Extract the (X, Y) coordinate from the center of the cell holding the provided text.  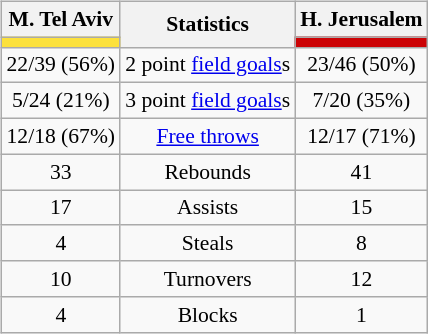
10 (60, 279)
33 (60, 172)
5/24 (21%) (60, 101)
23/46 (50%) (361, 65)
Steals (208, 243)
Rebounds (208, 172)
H. Jerusalem (361, 19)
1 (361, 314)
Turnovers (208, 279)
41 (361, 172)
12/17 (71%) (361, 136)
Statistics (208, 24)
2 point field goalss (208, 65)
Free throws (208, 136)
12/18 (67%) (60, 136)
7/20 (35%) (361, 101)
Blocks (208, 314)
22/39 (56%) (60, 65)
8 (361, 243)
12 (361, 279)
Assists (208, 208)
15 (361, 208)
17 (60, 208)
3 point field goalss (208, 101)
M. Tel Aviv (60, 19)
